Search for the cell housing the specified text and yield its [x, y] center coordinate. 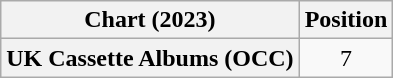
Chart (2023) [150, 20]
7 [346, 58]
UK Cassette Albums (OCC) [150, 58]
Position [346, 20]
